Find where the given text appears and provide that cell's center as (X, Y) coordinate. 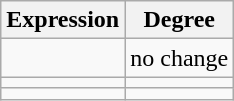
no change (180, 58)
Expression (63, 20)
Degree (180, 20)
